Find where the given text appears and provide that cell's center as (x, y) coordinate. 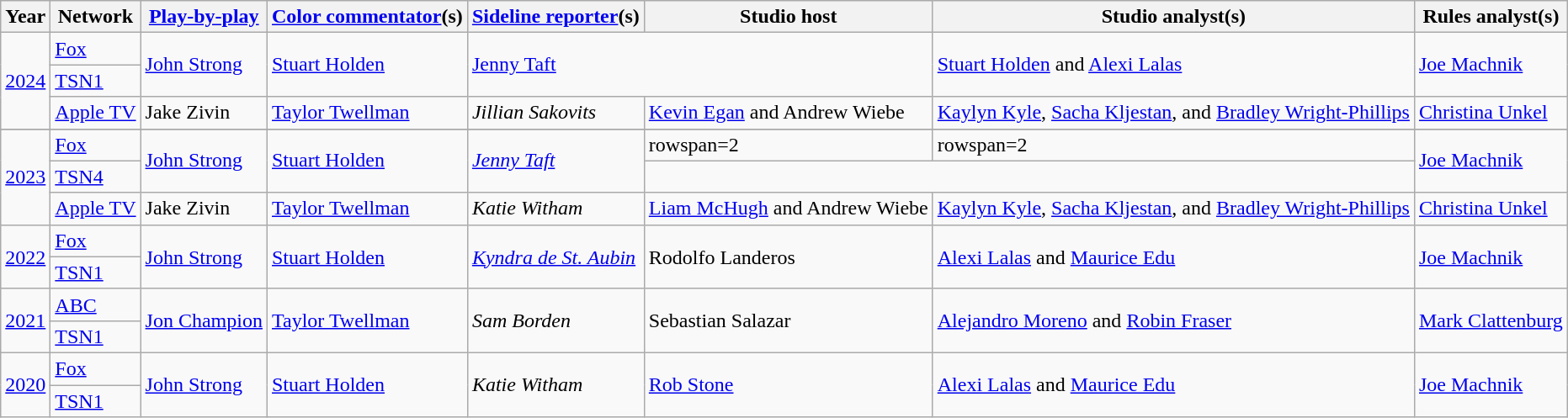
Sideline reporter(s) (555, 17)
Mark Clattenburg (1491, 320)
2021 (25, 320)
Studio host (788, 17)
Year (25, 17)
Sam Borden (555, 320)
Studio analyst(s) (1173, 17)
2020 (25, 384)
Rodolfo Landeros (788, 257)
2024 (25, 81)
Kyndra de St. Aubin (555, 257)
2022 (25, 257)
TSN4 (96, 177)
Rules analyst(s) (1491, 17)
Alejandro Moreno and Robin Fraser (1173, 320)
Jillian Sakovits (555, 113)
Color commentator(s) (367, 17)
Stuart Holden and Alexi Lalas (1173, 65)
Kevin Egan and Andrew Wiebe (788, 113)
Sebastian Salazar (788, 320)
Rob Stone (788, 384)
Play-by-play (204, 17)
Jon Champion (204, 320)
Liam McHugh and Andrew Wiebe (788, 209)
ABC (96, 304)
2023 (25, 177)
Network (96, 17)
